Locate the cell with the specified text and output its [x, y] center coordinate. 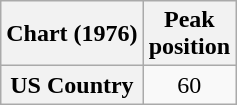
Chart (1976) [72, 34]
US Country [72, 85]
Peakposition [189, 34]
60 [189, 85]
